Extract the [X, Y] coordinate from the center of the cell holding the provided text.  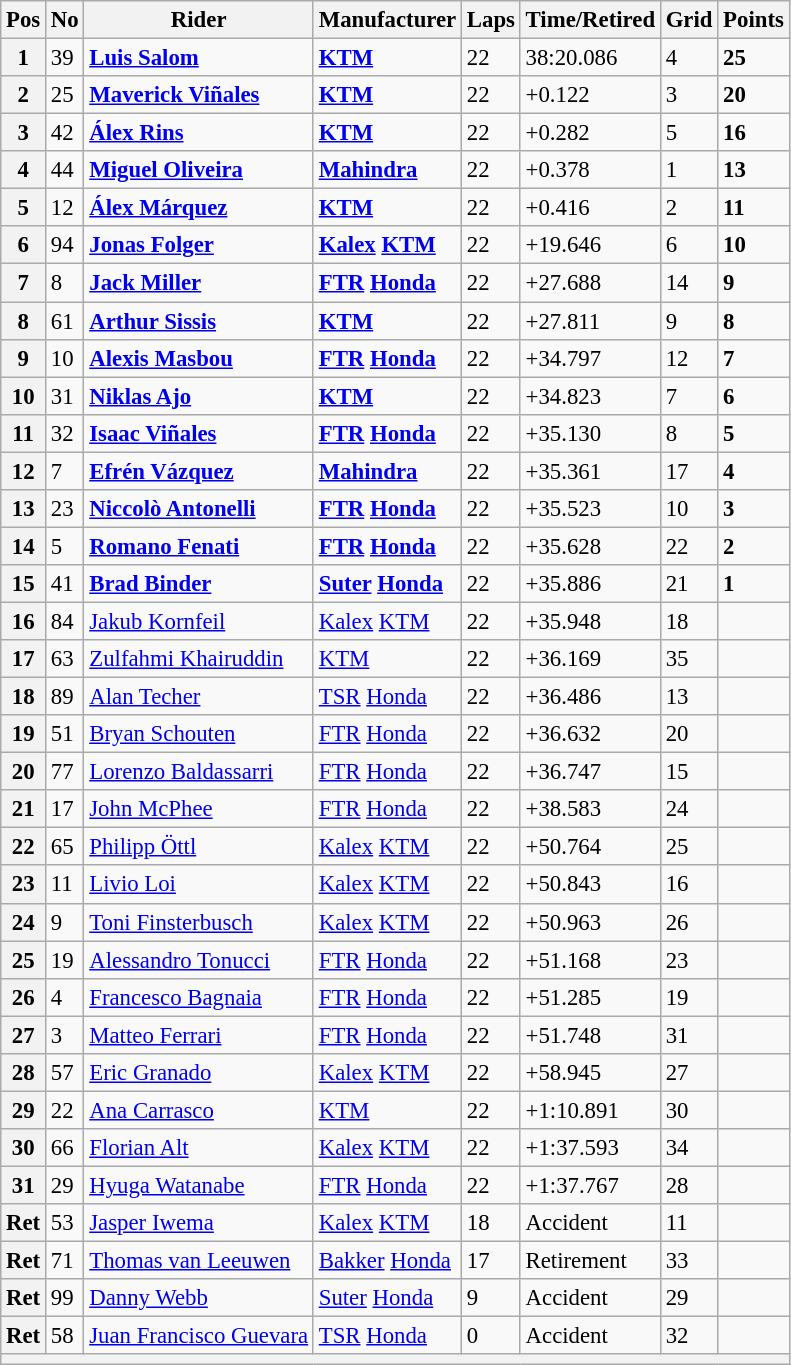
No [65, 20]
+50.963 [590, 922]
Rider [198, 20]
Niccolò Antonelli [198, 509]
+0.122 [590, 95]
+1:37.593 [590, 1148]
+35.948 [590, 621]
Francesco Bagnaia [198, 997]
Zulfahmi Khairuddin [198, 659]
77 [65, 772]
0 [492, 1336]
99 [65, 1298]
+27.811 [590, 321]
Alan Techer [198, 697]
Manufacturer [387, 20]
+36.632 [590, 734]
38:20.086 [590, 58]
+35.130 [590, 433]
+35.523 [590, 509]
Miguel Oliveira [198, 170]
61 [65, 321]
+35.361 [590, 471]
Jack Miller [198, 283]
+0.282 [590, 133]
Álex Rins [198, 133]
Alessandro Tonucci [198, 960]
+1:37.767 [590, 1185]
Bryan Schouten [198, 734]
+0.416 [590, 208]
+51.748 [590, 1035]
94 [65, 245]
39 [65, 58]
Juan Francisco Guevara [198, 1336]
33 [688, 1261]
66 [65, 1148]
+38.583 [590, 809]
65 [65, 847]
Luis Salom [198, 58]
Danny Webb [198, 1298]
Eric Granado [198, 1073]
+34.797 [590, 358]
+50.843 [590, 885]
Pos [24, 20]
Florian Alt [198, 1148]
Livio Loi [198, 885]
Hyuga Watanabe [198, 1185]
Jasper Iwema [198, 1223]
Lorenzo Baldassarri [198, 772]
+27.688 [590, 283]
63 [65, 659]
+34.823 [590, 396]
Arthur Sissis [198, 321]
44 [65, 170]
Matteo Ferrari [198, 1035]
89 [65, 697]
+36.169 [590, 659]
71 [65, 1261]
Ana Carrasco [198, 1110]
Jonas Folger [198, 245]
53 [65, 1223]
Grid [688, 20]
+19.646 [590, 245]
+0.378 [590, 170]
Toni Finsterbusch [198, 922]
Brad Binder [198, 584]
+36.747 [590, 772]
84 [65, 621]
Retirement [590, 1261]
Bakker Honda [387, 1261]
+1:10.891 [590, 1110]
Points [754, 20]
35 [688, 659]
+58.945 [590, 1073]
Niklas Ajo [198, 396]
51 [65, 734]
41 [65, 584]
58 [65, 1336]
Philipp Öttl [198, 847]
+35.886 [590, 584]
Jakub Kornfeil [198, 621]
Alexis Masbou [198, 358]
Time/Retired [590, 20]
Isaac Viñales [198, 433]
34 [688, 1148]
42 [65, 133]
57 [65, 1073]
+36.486 [590, 697]
+50.764 [590, 847]
Laps [492, 20]
+35.628 [590, 546]
Maverick Viñales [198, 95]
+51.285 [590, 997]
Romano Fenati [198, 546]
Efrén Vázquez [198, 471]
+51.168 [590, 960]
Álex Márquez [198, 208]
Thomas van Leeuwen [198, 1261]
John McPhee [198, 809]
